Search for the cell housing the specified text and yield its (x, y) center coordinate. 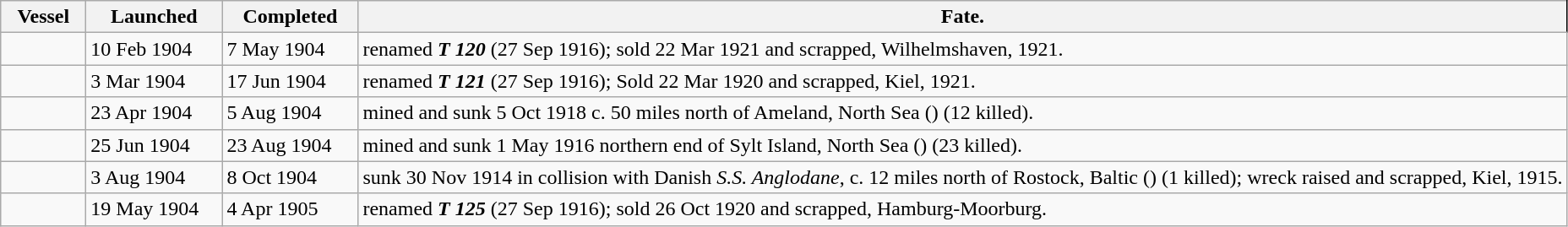
renamed T 121 (27 Sep 1916); Sold 22 Mar 1920 and scrapped, Kiel, 1921. (963, 81)
mined and sunk 5 Oct 1918 c. 50 miles north of Ameland, North Sea () (12 killed). (963, 113)
3 Aug 1904 (154, 177)
4 Apr 1905 (291, 209)
sunk 30 Nov 1914 in collision with Danish S.S. Anglodane, c. 12 miles north of Rostock, Baltic () (1 killed); wreck raised and scrapped, Kiel, 1915. (963, 177)
renamed T 120 (27 Sep 1916); sold 22 Mar 1921 and scrapped, Wilhelmshaven, 1921. (963, 49)
mined and sunk 1 May 1916 northern end of Sylt Island, North Sea () (23 killed). (963, 145)
25 Jun 1904 (154, 145)
23 Aug 1904 (291, 145)
Launched (154, 17)
Completed (291, 17)
Vessel (44, 17)
5 Aug 1904 (291, 113)
17 Jun 1904 (291, 81)
8 Oct 1904 (291, 177)
3 Mar 1904 (154, 81)
Fate. (963, 17)
19 May 1904 (154, 209)
10 Feb 1904 (154, 49)
7 May 1904 (291, 49)
23 Apr 1904 (154, 113)
renamed T 125 (27 Sep 1916); sold 26 Oct 1920 and scrapped, Hamburg-Moorburg. (963, 209)
